Detect which cell encompasses the target text, then output its [x, y] center coordinate. 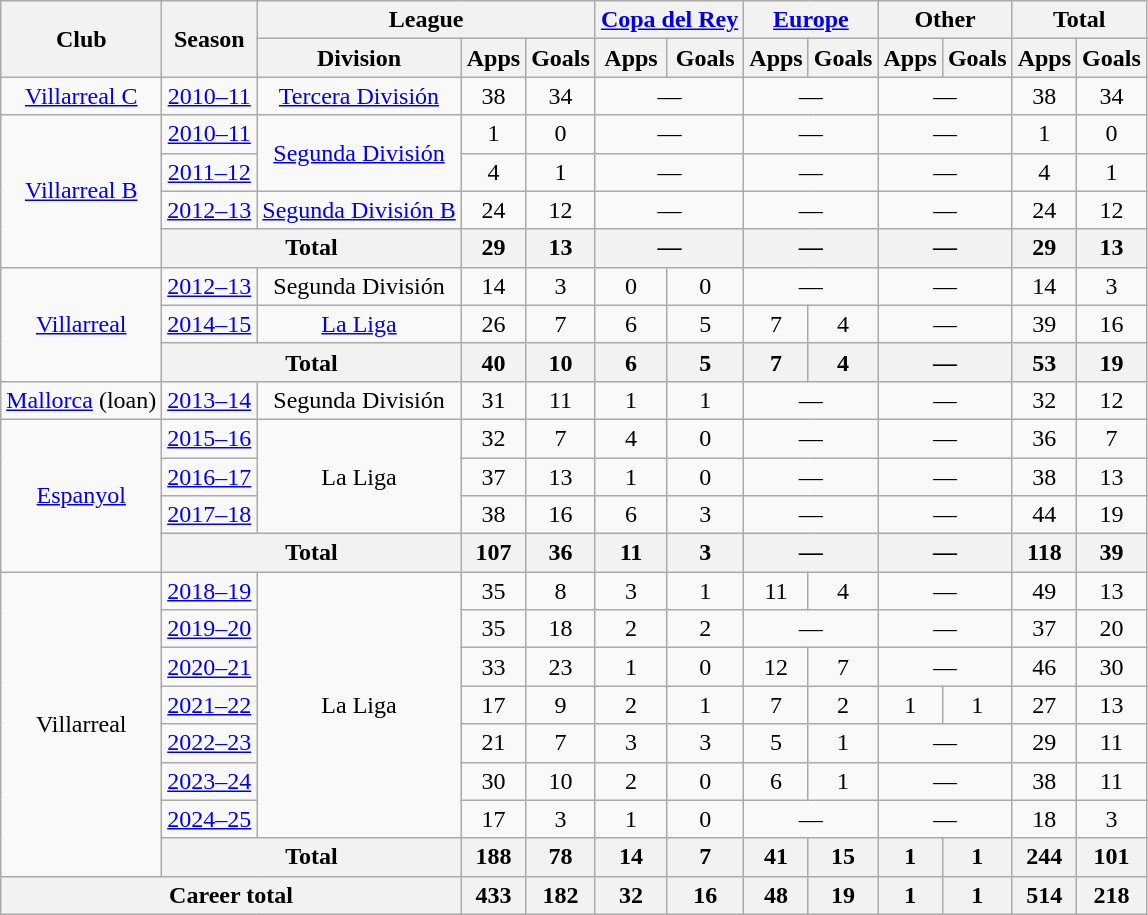
49 [1044, 591]
15 [843, 857]
218 [1112, 895]
2021–22 [210, 705]
Tercera División [359, 96]
20 [1112, 629]
27 [1044, 705]
118 [1044, 553]
Mallorca (loan) [82, 400]
Segunda División B [359, 210]
244 [1044, 857]
2018–19 [210, 591]
2014–15 [210, 324]
188 [493, 857]
48 [776, 895]
Copa del Rey [669, 20]
21 [493, 743]
8 [561, 591]
9 [561, 705]
26 [493, 324]
Career total [231, 895]
2017–18 [210, 515]
2016–17 [210, 477]
433 [493, 895]
2015–16 [210, 438]
182 [561, 895]
2020–21 [210, 667]
31 [493, 400]
46 [1044, 667]
Other [945, 20]
Season [210, 39]
2011–12 [210, 172]
Espanyol [82, 495]
2023–24 [210, 781]
Club [82, 39]
2024–25 [210, 819]
2019–20 [210, 629]
Division [359, 58]
40 [493, 362]
107 [493, 553]
Villarreal C [82, 96]
101 [1112, 857]
33 [493, 667]
53 [1044, 362]
44 [1044, 515]
514 [1044, 895]
Europe [811, 20]
78 [561, 857]
2013–14 [210, 400]
41 [776, 857]
23 [561, 667]
2022–23 [210, 743]
Villarreal B [82, 191]
League [426, 20]
